Pinpoint the cell where the given text exists, returning its [X, Y] midpoint coordinate. 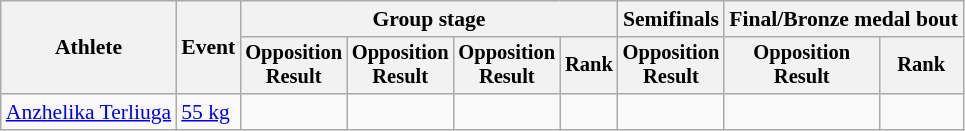
Athlete [88, 48]
Group stage [428, 19]
Event [208, 48]
Final/Bronze medal bout [844, 19]
Anzhelika Terliuga [88, 112]
Semifinals [672, 19]
55 kg [208, 112]
